From the cell containing the given text, extract its center point as (x, y) coordinate. 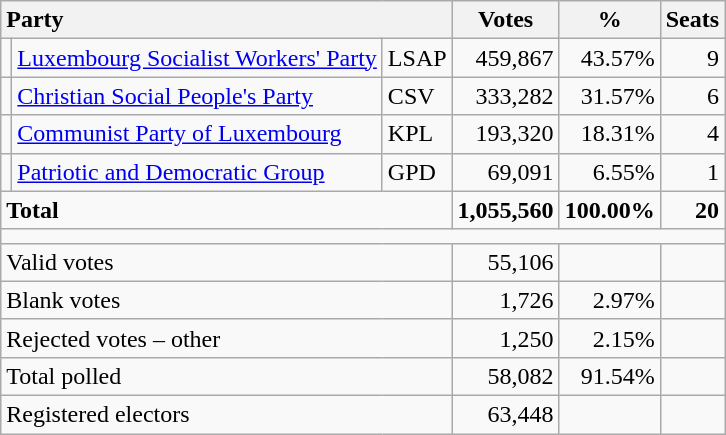
63,448 (506, 414)
459,867 (506, 58)
333,282 (506, 96)
100.00% (610, 210)
Total (226, 210)
Registered electors (226, 414)
Patriotic and Democratic Group (198, 172)
CSV (417, 96)
Communist Party of Luxembourg (198, 134)
43.57% (610, 58)
9 (692, 58)
58,082 (506, 376)
LSAP (417, 58)
4 (692, 134)
KPL (417, 134)
2.15% (610, 338)
2.97% (610, 300)
193,320 (506, 134)
% (610, 20)
Christian Social People's Party (198, 96)
91.54% (610, 376)
Rejected votes – other (226, 338)
31.57% (610, 96)
20 (692, 210)
Valid votes (226, 262)
Luxembourg Socialist Workers' Party (198, 58)
69,091 (506, 172)
Blank votes (226, 300)
55,106 (506, 262)
6 (692, 96)
Votes (506, 20)
1,726 (506, 300)
GPD (417, 172)
1,250 (506, 338)
18.31% (610, 134)
1 (692, 172)
6.55% (610, 172)
Total polled (226, 376)
Seats (692, 20)
Party (226, 20)
1,055,560 (506, 210)
